Detect which cell encompasses the target text, then output its (X, Y) center coordinate. 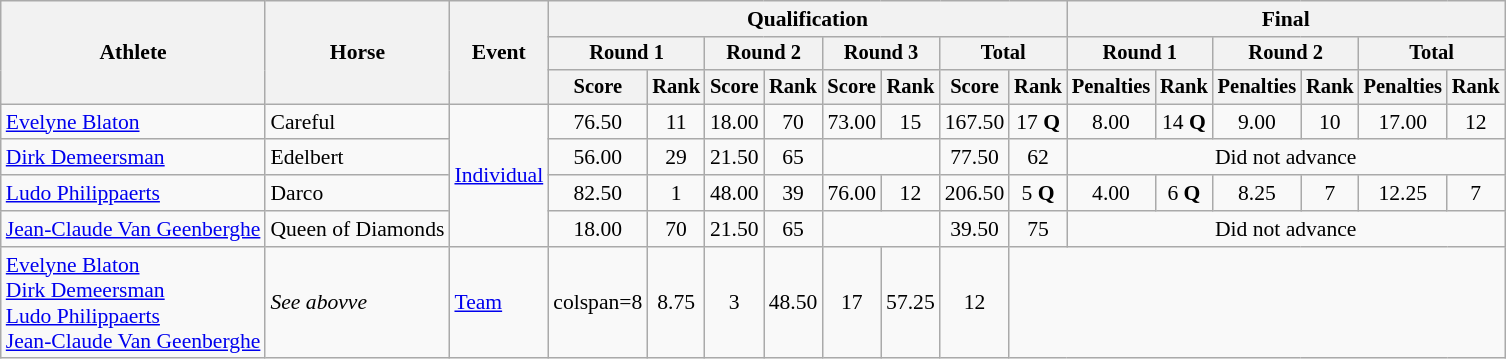
77.50 (974, 158)
Darco (357, 193)
Edelbert (357, 158)
39 (794, 193)
Athlete (134, 52)
colspan=8 (598, 303)
Queen of Diamonds (357, 229)
75 (1038, 229)
39.50 (974, 229)
62 (1038, 158)
Evelyne BlatonDirk DemeersmanLudo PhilippaertsJean-Claude Van Geenberghe (134, 303)
Dirk Demeersman (134, 158)
17 Q (1038, 122)
See abovve (357, 303)
12.25 (1403, 193)
48.50 (794, 303)
17.00 (1403, 122)
8.00 (1111, 122)
6 Q (1184, 193)
29 (676, 158)
1 (676, 193)
Careful (357, 122)
57.25 (910, 303)
Team (498, 303)
9.00 (1257, 122)
73.00 (852, 122)
Round 3 (880, 54)
Individual (498, 175)
82.50 (598, 193)
76.00 (852, 193)
11 (676, 122)
76.50 (598, 122)
Event (498, 52)
10 (1330, 122)
4.00 (1111, 193)
Evelyne Blaton (134, 122)
Jean-Claude Van Geenberghe (134, 229)
56.00 (598, 158)
17 (852, 303)
Horse (357, 52)
48.00 (734, 193)
14 Q (1184, 122)
206.50 (974, 193)
Ludo Philippaerts (134, 193)
167.50 (974, 122)
8.25 (1257, 193)
Qualification (808, 19)
15 (910, 122)
3 (734, 303)
Final (1286, 19)
8.75 (676, 303)
5 Q (1038, 193)
